Detect which cell encompasses the target text, then output its [x, y] center coordinate. 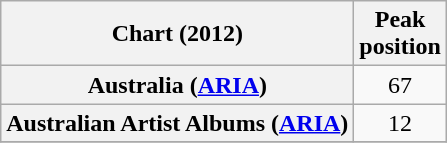
Peakposition [400, 34]
67 [400, 85]
Australian Artist Albums (ARIA) [178, 123]
Australia (ARIA) [178, 85]
Chart (2012) [178, 34]
12 [400, 123]
